Locate the cell with the specified text and output its (X, Y) center coordinate. 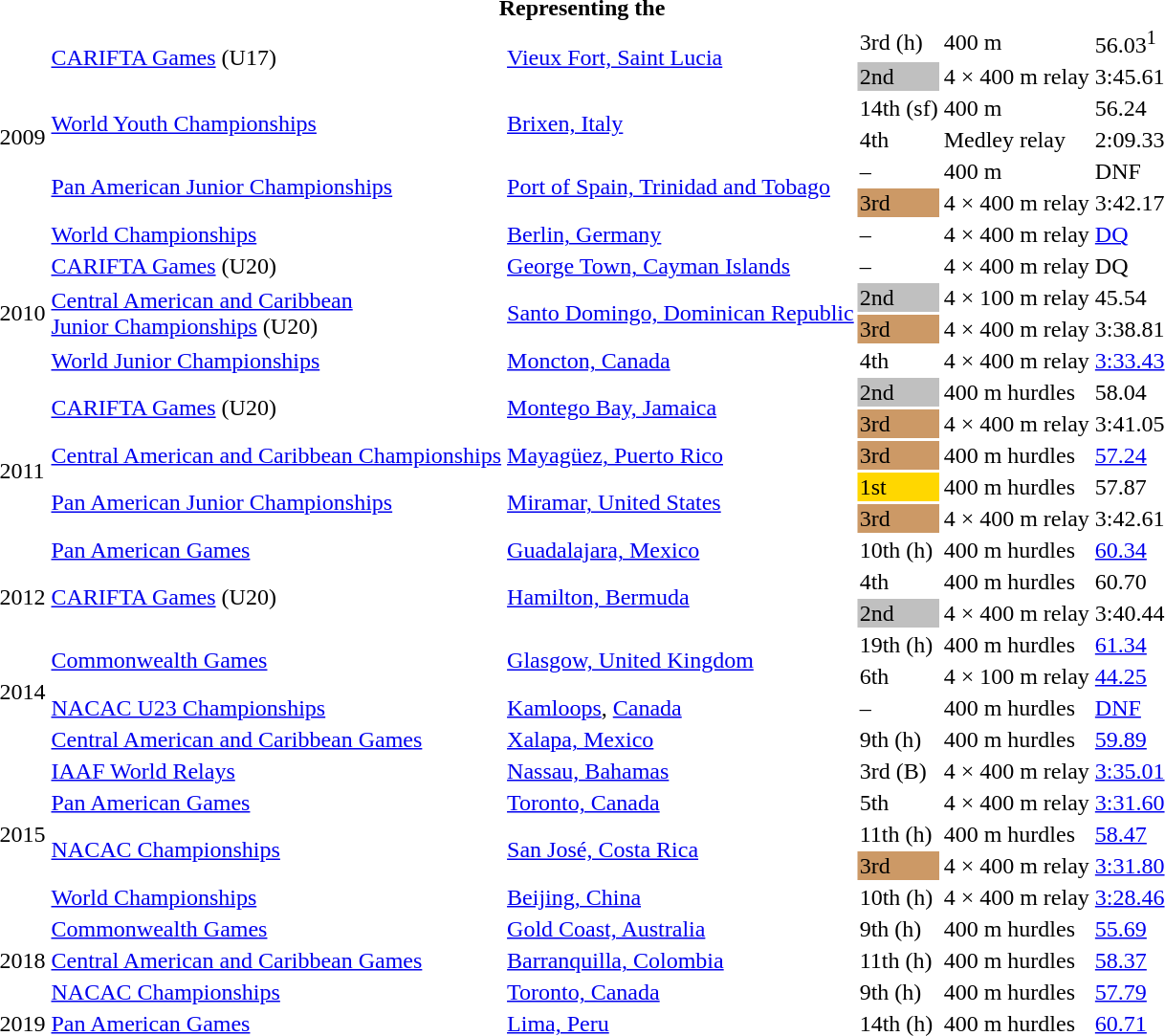
Guadalajara, Mexico (681, 550)
1st (899, 487)
Port of Spain, Trinidad and Tobago (681, 187)
Moncton, Canada (681, 361)
IAAF World Relays (276, 771)
Central American and Caribbean Championships (276, 455)
Central American and CaribbeanJunior Championships (U20) (276, 314)
14th (sf) (899, 108)
Mayagüez, Puerto Rico (681, 455)
Hamilton, Bermuda (681, 597)
World Youth Championships (276, 124)
Glasgow, United Kingdom (681, 660)
3rd (h) (899, 42)
NACAC U23 Championships (276, 708)
19th (h) (899, 645)
Berlin, Germany (681, 234)
Barranquilla, Colombia (681, 960)
Kamloops, Canada (681, 708)
Montego Bay, Jamaica (681, 408)
Vieux Fort, Saint Lucia (681, 57)
World Junior Championships (276, 361)
Nassau, Bahamas (681, 771)
3rd (B) (899, 771)
CARIFTA Games (U17) (276, 57)
6th (899, 676)
Miramar, United States (681, 503)
5th (899, 803)
Medley relay (1016, 140)
Santo Domingo, Dominican Republic (681, 314)
Brixen, Italy (681, 124)
Gold Coast, Australia (681, 929)
Xalapa, Mexico (681, 739)
San José, Costa Rica (681, 849)
George Town, Cayman Islands (681, 266)
Beijing, China (681, 897)
